Output the (X, Y) coordinate of the center of the cell containing the given text.  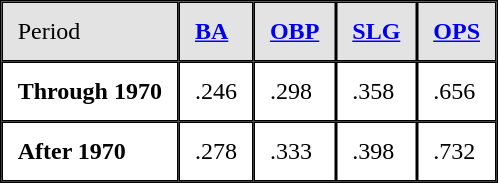
SLG (376, 32)
.278 (216, 152)
.656 (457, 92)
BA (216, 32)
Period (90, 32)
OPS (457, 32)
.298 (294, 92)
.732 (457, 152)
.358 (376, 92)
.246 (216, 92)
Through 1970 (90, 92)
.333 (294, 152)
After 1970 (90, 152)
OBP (294, 32)
.398 (376, 152)
